Output the (x, y) coordinate of the center of the cell containing the given text.  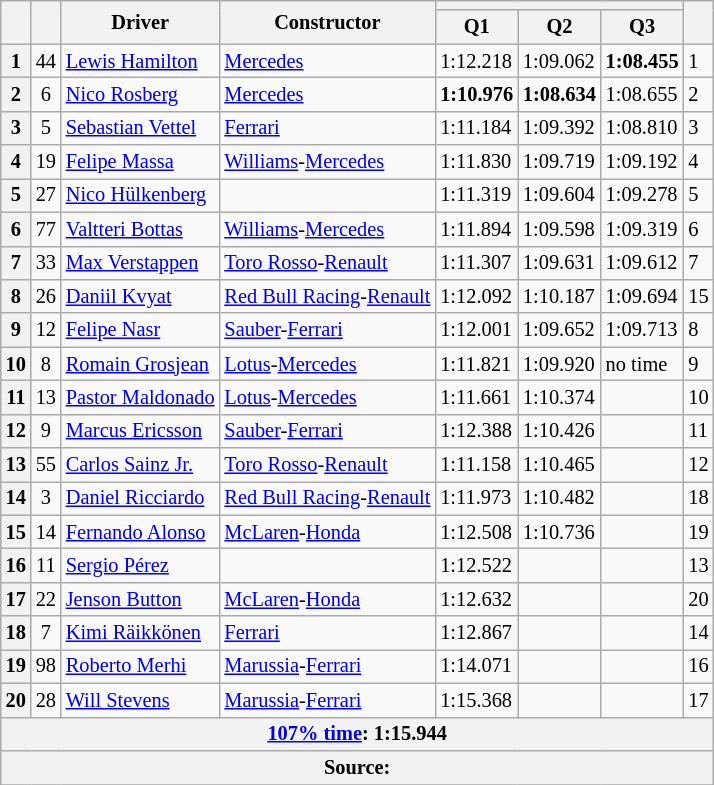
Pastor Maldonado (140, 397)
Q3 (642, 27)
1:15.368 (476, 700)
1:09.631 (560, 263)
1:11.319 (476, 195)
Daniil Kvyat (140, 296)
1:10.374 (560, 397)
Driver (140, 22)
1:09.719 (560, 162)
Source: (358, 767)
55 (46, 465)
1:11.158 (476, 465)
Felipe Nasr (140, 330)
1:08.810 (642, 128)
1:09.392 (560, 128)
1:09.920 (560, 364)
Valtteri Bottas (140, 229)
1:09.694 (642, 296)
no time (642, 364)
1:10.482 (560, 498)
44 (46, 61)
1:09.612 (642, 263)
1:08.634 (560, 94)
1:12.632 (476, 599)
1:12.508 (476, 532)
77 (46, 229)
Sergio Pérez (140, 565)
Jenson Button (140, 599)
1:09.713 (642, 330)
28 (46, 700)
27 (46, 195)
107% time: 1:15.944 (358, 734)
1:12.092 (476, 296)
98 (46, 666)
1:11.821 (476, 364)
1:11.184 (476, 128)
1:12.867 (476, 633)
Sebastian Vettel (140, 128)
1:10.736 (560, 532)
1:09.278 (642, 195)
1:10.187 (560, 296)
1:12.522 (476, 565)
1:09.604 (560, 195)
Nico Rosberg (140, 94)
1:11.661 (476, 397)
Fernando Alonso (140, 532)
1:10.465 (560, 465)
1:12.388 (476, 431)
Constructor (327, 22)
Kimi Räikkönen (140, 633)
Q2 (560, 27)
1:11.307 (476, 263)
1:12.001 (476, 330)
Romain Grosjean (140, 364)
22 (46, 599)
Max Verstappen (140, 263)
1:09.192 (642, 162)
1:09.652 (560, 330)
Q1 (476, 27)
1:08.455 (642, 61)
Lewis Hamilton (140, 61)
Will Stevens (140, 700)
1:11.973 (476, 498)
Carlos Sainz Jr. (140, 465)
1:09.062 (560, 61)
1:11.830 (476, 162)
1:12.218 (476, 61)
Roberto Merhi (140, 666)
1:09.319 (642, 229)
1:08.655 (642, 94)
Nico Hülkenberg (140, 195)
33 (46, 263)
1:09.598 (560, 229)
1:14.071 (476, 666)
Daniel Ricciardo (140, 498)
26 (46, 296)
1:10.976 (476, 94)
1:10.426 (560, 431)
Marcus Ericsson (140, 431)
1:11.894 (476, 229)
Felipe Massa (140, 162)
